For the text-containing cell, return its midpoint in (x, y) coordinate format. 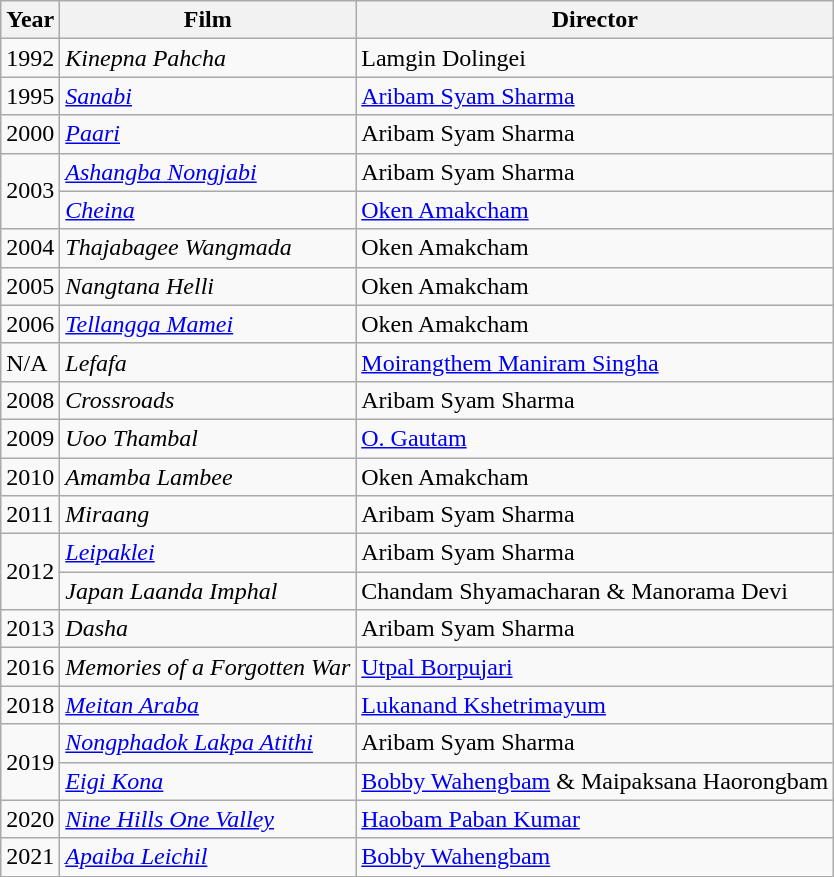
Director (595, 20)
Nongphadok Lakpa Atithi (208, 743)
Japan Laanda Imphal (208, 591)
Meitan Araba (208, 705)
1992 (30, 58)
Paari (208, 134)
Lamgin Dolingei (595, 58)
2000 (30, 134)
Miraang (208, 515)
Ashangba Nongjabi (208, 172)
2019 (30, 762)
2003 (30, 191)
2020 (30, 819)
Moirangthem Maniram Singha (595, 362)
2011 (30, 515)
Nine Hills One Valley (208, 819)
Memories of a Forgotten War (208, 667)
Crossroads (208, 400)
Apaiba Leichil (208, 857)
Utpal Borpujari (595, 667)
Tellangga Mamei (208, 324)
Cheina (208, 210)
Bobby Wahengbam & Maipaksana Haorongbam (595, 781)
Uoo Thambal (208, 438)
Lefafa (208, 362)
2009 (30, 438)
2018 (30, 705)
Bobby Wahengbam (595, 857)
Kinepna Pahcha (208, 58)
1995 (30, 96)
2016 (30, 667)
2004 (30, 248)
Haobam Paban Kumar (595, 819)
Chandam Shyamacharan & Manorama Devi (595, 591)
Eigi Kona (208, 781)
N/A (30, 362)
Amamba Lambee (208, 477)
Thajabagee Wangmada (208, 248)
2021 (30, 857)
2008 (30, 400)
2010 (30, 477)
2006 (30, 324)
Leipaklei (208, 553)
2012 (30, 572)
Year (30, 20)
2013 (30, 629)
Film (208, 20)
O. Gautam (595, 438)
Nangtana Helli (208, 286)
Lukanand Kshetrimayum (595, 705)
Sanabi (208, 96)
2005 (30, 286)
Dasha (208, 629)
